Pinpoint the cell where the given text exists, returning its [X, Y] midpoint coordinate. 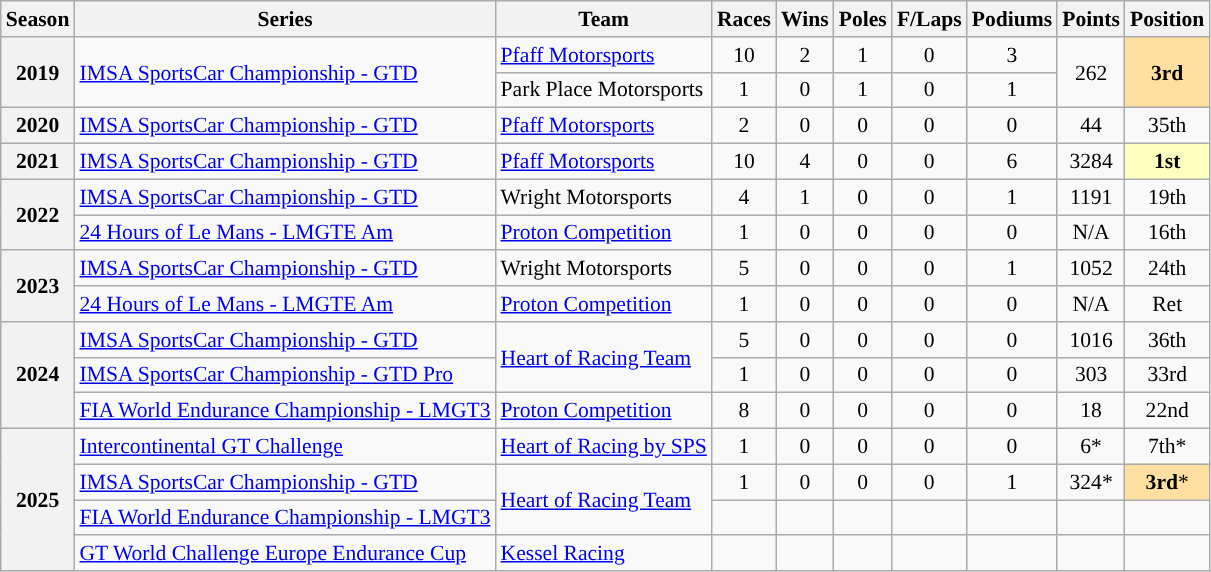
Wins [805, 19]
2023 [38, 286]
16th [1167, 233]
18 [1091, 411]
Series [284, 19]
19th [1167, 197]
2022 [38, 214]
Points [1091, 19]
F/Laps [930, 19]
262 [1091, 72]
Heart of Racing by SPS [604, 447]
33rd [1167, 375]
22nd [1167, 411]
8 [744, 411]
Podiums [1012, 19]
3284 [1091, 162]
Position [1167, 19]
2019 [38, 72]
IMSA SportsCar Championship - GTD Pro [284, 375]
1191 [1091, 197]
6* [1091, 447]
Races [744, 19]
1st [1167, 162]
2021 [38, 162]
35th [1167, 126]
44 [1091, 126]
Park Place Motorsports [604, 90]
Kessel Racing [604, 554]
7th* [1167, 447]
3rd* [1167, 482]
Season [38, 19]
24th [1167, 269]
Poles [863, 19]
3 [1012, 55]
303 [1091, 375]
6 [1012, 162]
2025 [38, 500]
1016 [1091, 340]
2020 [38, 126]
Ret [1167, 304]
36th [1167, 340]
Intercontinental GT Challenge [284, 447]
1052 [1091, 269]
324* [1091, 482]
3rd [1167, 72]
GT World Challenge Europe Endurance Cup [284, 554]
Team [604, 19]
2024 [38, 376]
